For the text-containing cell, return its midpoint in [x, y] coordinate format. 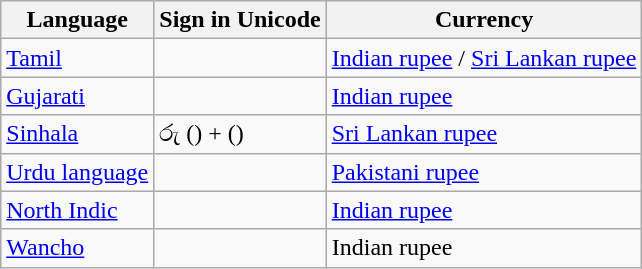
Language [78, 20]
Sign in Unicode [240, 20]
North Indic [78, 210]
Currency [484, 20]
Indian rupee / Sri Lankan rupee [484, 58]
රු () + () [240, 134]
Sinhala [78, 134]
Sri Lankan rupee [484, 134]
Gujarati [78, 96]
Tamil [78, 58]
Wancho [78, 248]
Pakistani rupee [484, 172]
Urdu language [78, 172]
